Search for the cell housing the specified text and yield its [x, y] center coordinate. 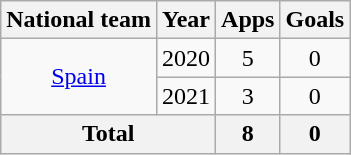
National team [79, 20]
Spain [79, 77]
2020 [186, 58]
Year [186, 20]
2021 [186, 96]
Apps [248, 20]
8 [248, 134]
Total [108, 134]
3 [248, 96]
5 [248, 58]
Goals [315, 20]
